Locate the cell with the specified text and output its [x, y] center coordinate. 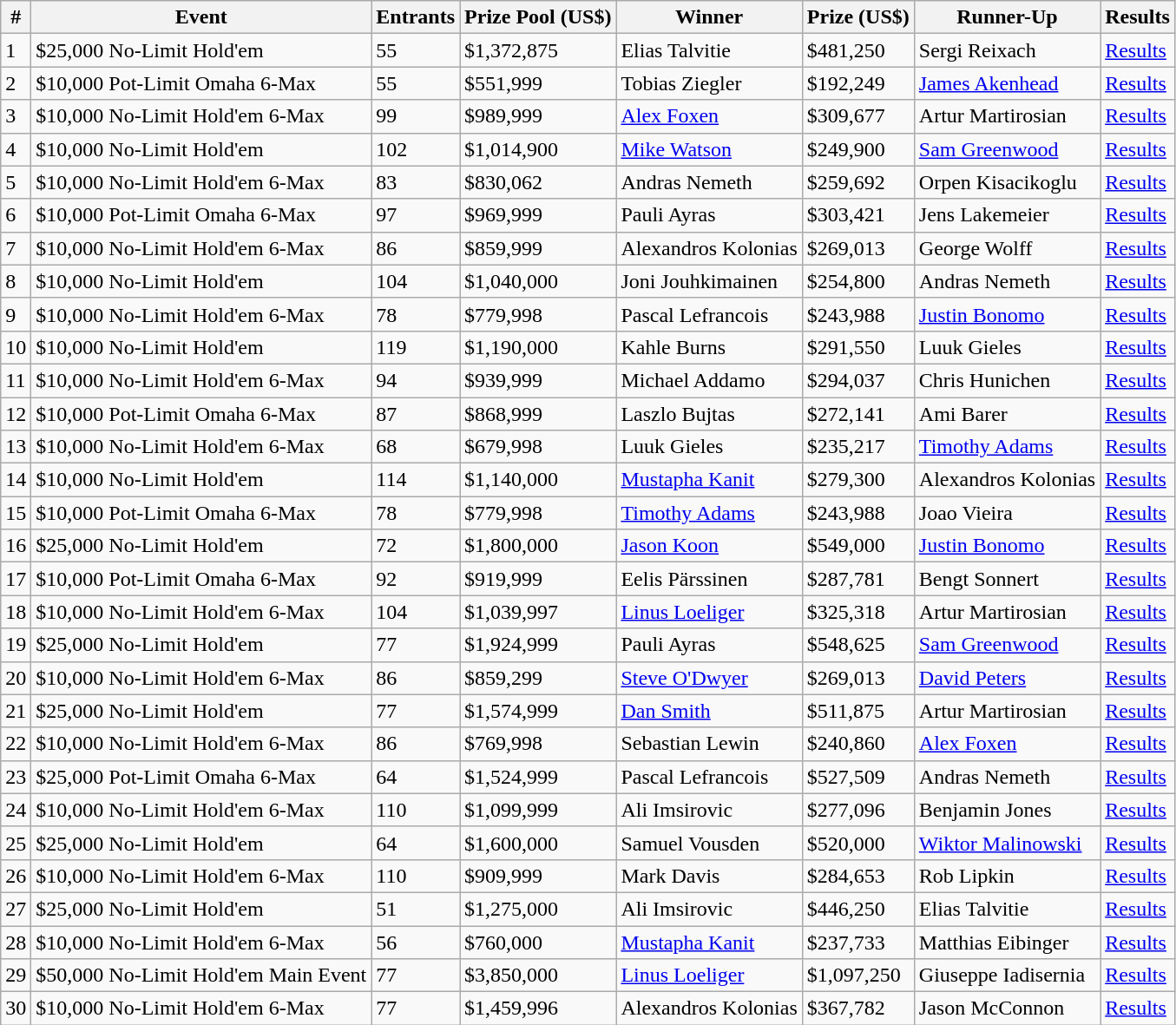
51 [416, 909]
$551,999 [538, 83]
Prize Pool (US$) [538, 17]
$25,000 Pot-Limit Omaha 6-Max [201, 777]
$909,999 [538, 876]
Chris Hunichen [1007, 380]
$969,999 [538, 215]
$868,999 [538, 414]
$1,040,000 [538, 281]
119 [416, 347]
$240,860 [857, 744]
56 [416, 942]
6 [16, 215]
Jason Koon [709, 546]
$309,677 [857, 116]
18 [16, 612]
Rob Lipkin [1007, 876]
$939,999 [538, 380]
29 [16, 976]
Laszlo Bujtas [709, 414]
Jens Lakemeier [1007, 215]
87 [416, 414]
$3,850,000 [538, 976]
$50,000 No-Limit Hold'em Main Event [201, 976]
92 [416, 579]
$1,924,999 [538, 645]
$1,800,000 [538, 546]
$259,692 [857, 182]
Orpen Kisacikoglu [1007, 182]
Mike Watson [709, 149]
11 [16, 380]
$830,062 [538, 182]
Ami Barer [1007, 414]
5 [16, 182]
Event [201, 17]
1 [16, 50]
James Akenhead [1007, 83]
7 [16, 248]
Sebastian Lewin [709, 744]
$287,781 [857, 579]
Michael Addamo [709, 380]
27 [16, 909]
$446,250 [857, 909]
$919,999 [538, 579]
25 [16, 843]
Kahle Burns [709, 347]
$367,782 [857, 1009]
28 [16, 942]
16 [16, 546]
$192,249 [857, 83]
$237,733 [857, 942]
$1,372,875 [538, 50]
22 [16, 744]
$277,096 [857, 810]
$325,318 [857, 612]
97 [416, 215]
23 [16, 777]
$511,875 [857, 711]
$249,900 [857, 149]
Joao Vieira [1007, 513]
$548,625 [857, 645]
$279,300 [857, 480]
Eelis Pärssinen [709, 579]
30 [16, 1009]
$679,998 [538, 447]
$254,800 [857, 281]
George Wolff [1007, 248]
$1,190,000 [538, 347]
$1,459,996 [538, 1009]
$1,039,997 [538, 612]
2 [16, 83]
20 [16, 678]
Mark Davis [709, 876]
114 [416, 480]
Runner-Up [1007, 17]
99 [416, 116]
Steve O'Dwyer [709, 678]
Joni Jouhkimainen [709, 281]
$527,509 [857, 777]
Matthias Eibinger [1007, 942]
$1,600,000 [538, 843]
$859,999 [538, 248]
17 [16, 579]
$481,250 [857, 50]
$1,574,999 [538, 711]
4 [16, 149]
Giuseppe Iadisernia [1007, 976]
102 [416, 149]
Sergi Reixach [1007, 50]
$284,653 [857, 876]
10 [16, 347]
Dan Smith [709, 711]
$1,275,000 [538, 909]
68 [416, 447]
3 [16, 116]
$272,141 [857, 414]
14 [16, 480]
Samuel Vousden [709, 843]
9 [16, 314]
26 [16, 876]
83 [416, 182]
$1,097,250 [857, 976]
Entrants [416, 17]
19 [16, 645]
13 [16, 447]
94 [416, 380]
$549,000 [857, 546]
$235,217 [857, 447]
12 [16, 414]
$760,000 [538, 942]
Bengt Sonnert [1007, 579]
Benjamin Jones [1007, 810]
$1,099,999 [538, 810]
15 [16, 513]
Prize (US$) [857, 17]
David Peters [1007, 678]
72 [416, 546]
21 [16, 711]
Wiktor Malinowski [1007, 843]
$294,037 [857, 380]
$520,000 [857, 843]
Jason McConnon [1007, 1009]
$291,550 [857, 347]
Tobias Ziegler [709, 83]
$989,999 [538, 116]
$1,524,999 [538, 777]
24 [16, 810]
$769,998 [538, 744]
$303,421 [857, 215]
8 [16, 281]
# [16, 17]
Winner [709, 17]
$1,140,000 [538, 480]
$859,299 [538, 678]
$1,014,900 [538, 149]
